Locate the cell with the specified text and output its [x, y] center coordinate. 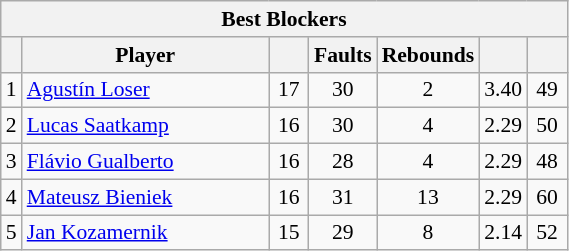
Jan Kozamernik [146, 233]
13 [428, 197]
2.14 [503, 233]
3.40 [503, 90]
60 [547, 197]
49 [547, 90]
17 [289, 90]
3 [12, 162]
52 [547, 233]
31 [343, 197]
8 [428, 233]
Player [146, 55]
Lucas Saatkamp [146, 126]
Best Blockers [284, 19]
5 [12, 233]
Rebounds [428, 55]
Faults [343, 55]
Flávio Gualberto [146, 162]
Agustín Loser [146, 90]
Mateusz Bieniek [146, 197]
15 [289, 233]
48 [547, 162]
1 [12, 90]
50 [547, 126]
28 [343, 162]
29 [343, 233]
